For the text-containing cell, return its midpoint in [x, y] coordinate format. 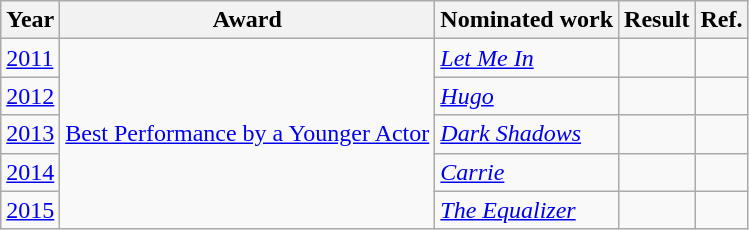
Let Me In [527, 58]
2013 [30, 134]
The Equalizer [527, 210]
2015 [30, 210]
Carrie [527, 172]
Hugo [527, 96]
2012 [30, 96]
2011 [30, 58]
Ref. [722, 20]
Year [30, 20]
Nominated work [527, 20]
Award [248, 20]
Dark Shadows [527, 134]
Best Performance by a Younger Actor [248, 134]
2014 [30, 172]
Result [657, 20]
